Provide the [x, y] coordinate of the cell's center where the given text is located.  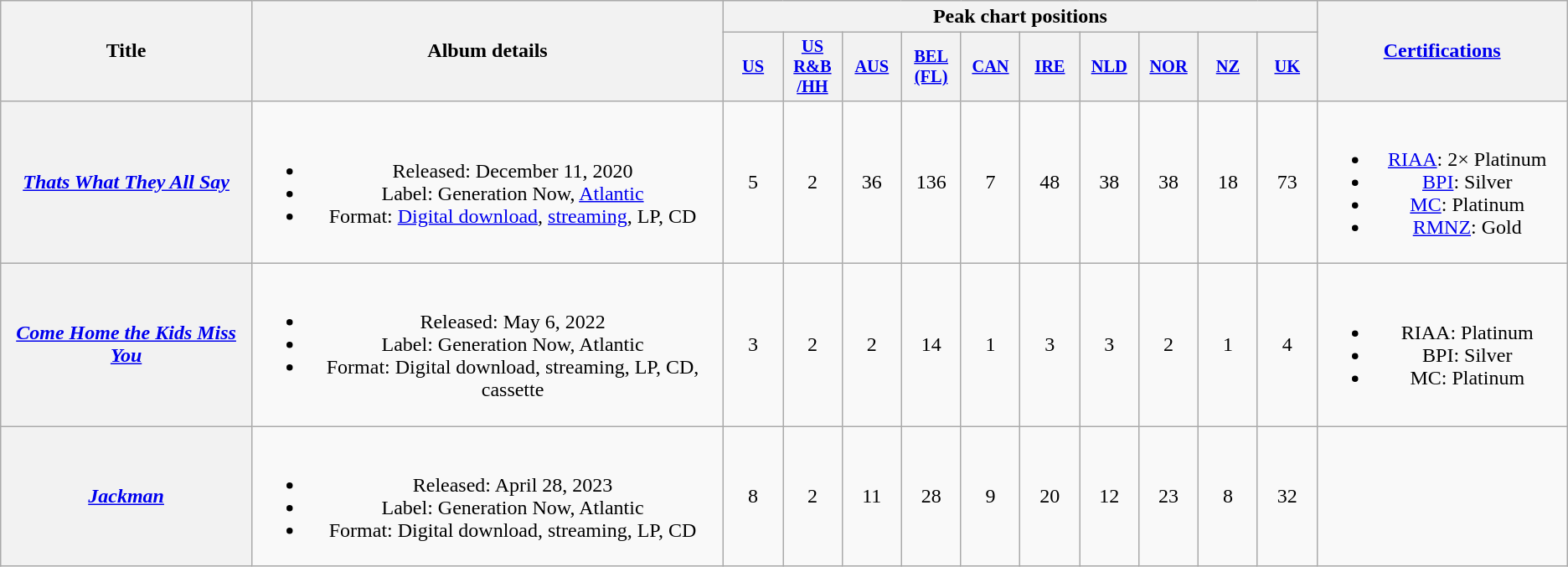
11 [871, 496]
36 [871, 182]
20 [1050, 496]
Released: December 11, 2020Label: Generation Now, AtlanticFormat: Digital download, streaming, LP, CD [487, 182]
73 [1287, 182]
18 [1228, 182]
Certifications [1442, 51]
Jackman [126, 496]
Title [126, 51]
5 [754, 182]
US [754, 67]
AUS [871, 67]
14 [931, 345]
IRE [1050, 67]
CAN [990, 67]
NLD [1109, 67]
32 [1287, 496]
RIAA: PlatinumBPI: SilverMC: Platinum [1442, 345]
USR&B/HH [812, 67]
136 [931, 182]
7 [990, 182]
Thats What They All Say [126, 182]
NZ [1228, 67]
48 [1050, 182]
BEL(FL) [931, 67]
RIAA: 2× PlatinumBPI: SilverMC: PlatinumRMNZ: Gold [1442, 182]
Album details [487, 51]
12 [1109, 496]
Peak chart positions [1020, 17]
23 [1169, 496]
4 [1287, 345]
28 [931, 496]
NOR [1169, 67]
9 [990, 496]
Released: May 6, 2022Label: Generation Now, AtlanticFormat: Digital download, streaming, LP, CD, cassette [487, 345]
Released: April 28, 2023Label: Generation Now, AtlanticFormat: Digital download, streaming, LP, CD [487, 496]
Come Home the Kids Miss You [126, 345]
UK [1287, 67]
